From the cell containing the given text, extract its center point as (X, Y) coordinate. 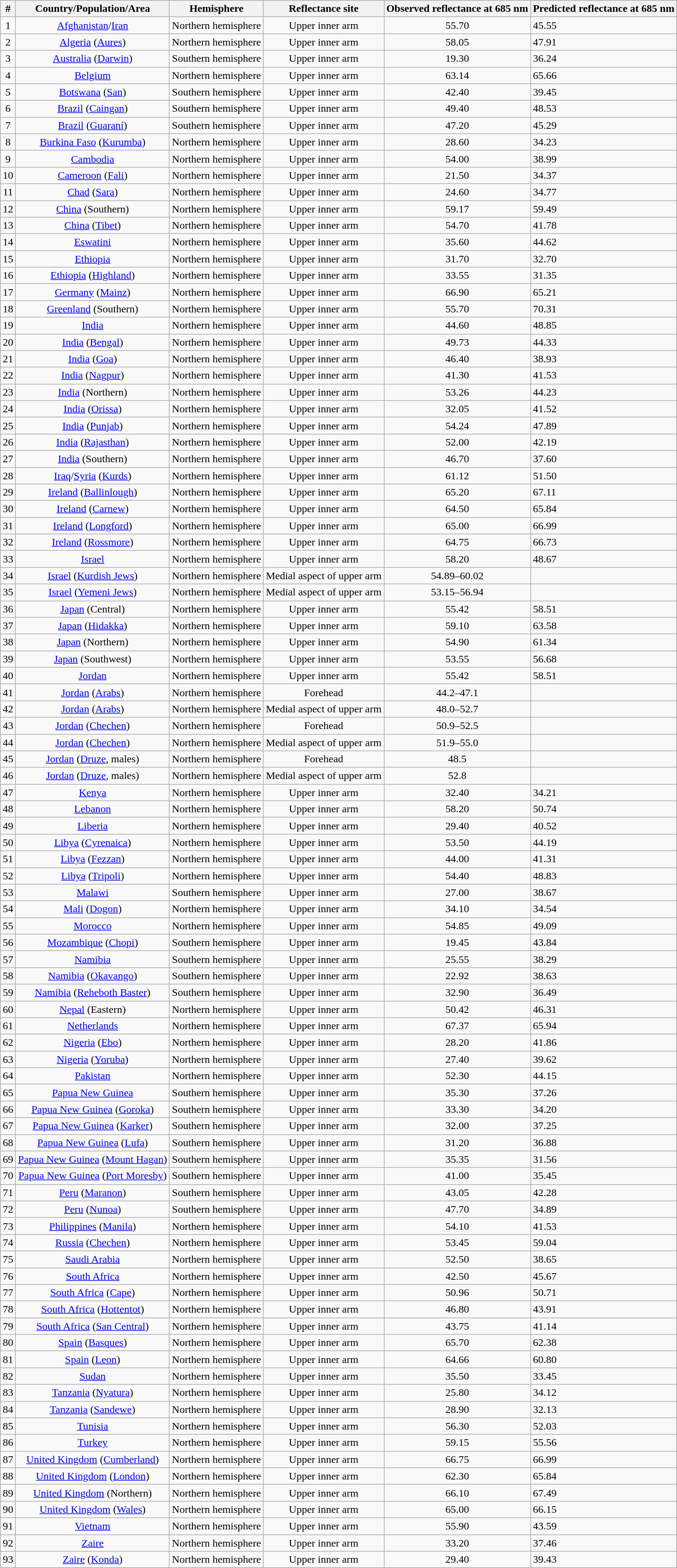
42 (8, 709)
Zaire (93, 1543)
25.80 (457, 1393)
52.00 (457, 442)
South Africa (93, 1276)
34.12 (604, 1393)
35.50 (457, 1376)
36.88 (604, 1143)
United Kingdom (Cumberland) (93, 1459)
Saudi Arabia (93, 1259)
Philippines (Manila) (93, 1226)
58.05 (457, 42)
Namibia (Okavango) (93, 976)
Papua New Guinea (93, 1093)
52.50 (457, 1259)
Botswana (San) (93, 92)
49.73 (457, 342)
34.89 (604, 1209)
36.24 (604, 59)
43.05 (457, 1193)
12 (8, 209)
38.29 (604, 959)
53.15–56.94 (457, 592)
Papua New Guinea (Mount Hagan) (93, 1159)
78 (8, 1310)
South Africa (San Central) (93, 1326)
Brazil (Caingan) (93, 109)
47 (8, 793)
48.53 (604, 109)
66.75 (457, 1459)
Papua New Guinea (Port Moresby) (93, 1176)
Nepal (Eastern) (93, 1009)
46.80 (457, 1310)
46 (8, 776)
Predicted reflectance at 685 nm (604, 9)
39.45 (604, 92)
32.00 (457, 1126)
Germany (Mainz) (93, 292)
73 (8, 1226)
28.20 (457, 1043)
Papua New Guinea (Goroka) (93, 1109)
India (Punjab) (93, 425)
15 (8, 259)
24 (8, 409)
34.21 (604, 793)
41.00 (457, 1176)
34.23 (604, 142)
63.14 (457, 75)
67.49 (604, 1493)
17 (8, 292)
43.59 (604, 1526)
9 (8, 159)
66.90 (457, 292)
44.00 (457, 859)
53 (8, 892)
75 (8, 1259)
10 (8, 175)
44.23 (604, 392)
59.49 (604, 209)
27 (8, 459)
42.40 (457, 92)
87 (8, 1459)
32.70 (604, 259)
Japan (Southwest) (93, 659)
22 (8, 375)
33 (8, 559)
39 (8, 659)
Algeria (Aures) (93, 42)
Namibia (93, 959)
India (Nagpur) (93, 375)
35.45 (604, 1176)
11 (8, 192)
Ethiopia (93, 259)
31.56 (604, 1159)
52 (8, 876)
8 (8, 142)
49.40 (457, 109)
Japan (Northern) (93, 642)
Sudan (93, 1376)
83 (8, 1393)
50.96 (457, 1293)
5 (8, 92)
34.37 (604, 175)
74 (8, 1242)
54.10 (457, 1226)
71 (8, 1193)
41 (8, 692)
Burkina Faso (Kurumba) (93, 142)
80 (8, 1343)
64.75 (457, 542)
53.55 (457, 659)
54.00 (457, 159)
90 (8, 1509)
63 (8, 1059)
93 (8, 1560)
61.34 (604, 642)
57 (8, 959)
Morocco (93, 926)
Australia (Darwin) (93, 59)
19.45 (457, 942)
86 (8, 1443)
48.85 (604, 326)
Japan (Hidakka) (93, 626)
32.40 (457, 793)
48.83 (604, 876)
88 (8, 1476)
62 (8, 1043)
51.50 (604, 475)
48.0–52.7 (457, 709)
Cambodia (93, 159)
65.20 (457, 492)
50.71 (604, 1293)
54.40 (457, 876)
45.67 (604, 1276)
72 (8, 1209)
25 (8, 425)
19 (8, 326)
Japan (Central) (93, 609)
3 (8, 59)
43.75 (457, 1326)
64 (8, 1076)
92 (8, 1543)
47.20 (457, 125)
50.42 (457, 1009)
82 (8, 1376)
69 (8, 1159)
United Kingdom (Wales) (93, 1509)
62.30 (457, 1476)
Spain (Leon) (93, 1359)
44 (8, 743)
33.45 (604, 1376)
Namibia (Reheboth Baster) (93, 992)
49 (8, 826)
35 (8, 592)
37.60 (604, 459)
38.65 (604, 1259)
50.9–52.5 (457, 726)
44.2–47.1 (457, 692)
Greenland (Southern) (93, 309)
16 (8, 276)
84 (8, 1409)
India (Goa) (93, 359)
79 (8, 1326)
Ethiopia (Highland) (93, 276)
35.30 (457, 1093)
30 (8, 509)
Israel (Yemeni Jews) (93, 592)
55.90 (457, 1526)
Tanzania (Nyatura) (93, 1393)
25.55 (457, 959)
52.03 (604, 1426)
66.10 (457, 1493)
18 (8, 309)
# (8, 9)
38.93 (604, 359)
85 (8, 1426)
Afghanistan/Iran (93, 25)
36.49 (604, 992)
51.9–55.0 (457, 743)
1 (8, 25)
13 (8, 226)
48.67 (604, 559)
31.20 (457, 1143)
54.70 (457, 226)
43 (8, 726)
Mali (Dogon) (93, 909)
Libya (Fezzan) (93, 859)
28.60 (457, 142)
54 (8, 909)
Russia (Chechen) (93, 1242)
32.13 (604, 1409)
38.63 (604, 976)
61.12 (457, 475)
Liberia (93, 826)
38.99 (604, 159)
Hemisphere (216, 9)
33.55 (457, 276)
60.80 (604, 1359)
Ireland (Rossmore) (93, 542)
Papua New Guinea (Lufa) (93, 1143)
Ireland (Ballinlough) (93, 492)
24.60 (457, 192)
44.15 (604, 1076)
47.89 (604, 425)
91 (8, 1526)
32.05 (457, 409)
34.54 (604, 909)
27.00 (457, 892)
31.35 (604, 276)
58 (8, 976)
45.29 (604, 125)
Israel (Kurdish Jews) (93, 576)
45.55 (604, 25)
54.90 (457, 642)
70.31 (604, 309)
35.35 (457, 1159)
22.92 (457, 976)
Vietnam (93, 1526)
Papua New Guinea (Karker) (93, 1126)
Pakistan (93, 1076)
India (Orissa) (93, 409)
67.11 (604, 492)
India (Bengal) (93, 342)
70 (8, 1176)
37.26 (604, 1093)
47.70 (457, 1209)
Tunisia (93, 1426)
7 (8, 125)
66 (8, 1109)
53.45 (457, 1242)
53.26 (457, 392)
19.30 (457, 59)
62.38 (604, 1343)
41.31 (604, 859)
65.94 (604, 1026)
Ireland (Carnew) (93, 509)
67 (8, 1126)
61 (8, 1026)
40.52 (604, 826)
48 (8, 809)
54.24 (457, 425)
48.5 (457, 759)
21 (8, 359)
47.91 (604, 42)
China (Southern) (93, 209)
89 (8, 1493)
4 (8, 75)
44.60 (457, 326)
Belgium (93, 75)
32.90 (457, 992)
Mozambique (Chopi) (93, 942)
34.20 (604, 1109)
53.50 (457, 842)
Turkey (93, 1443)
56.30 (457, 1426)
Ireland (Longford) (93, 526)
66.15 (604, 1509)
20 (8, 342)
Kenya (93, 793)
33.30 (457, 1109)
26 (8, 442)
51 (8, 859)
65.66 (604, 75)
56.68 (604, 659)
Country/Population/Area (93, 9)
59.04 (604, 1242)
Observed reflectance at 685 nm (457, 9)
59.10 (457, 626)
65 (8, 1093)
35.60 (457, 242)
44.33 (604, 342)
6 (8, 109)
Israel (93, 559)
China (Tibet) (93, 226)
India (Southern) (93, 459)
46.70 (457, 459)
14 (8, 242)
28 (8, 475)
India (Northern) (93, 392)
38.67 (604, 892)
South Africa (Cape) (93, 1293)
64.50 (457, 509)
50.74 (604, 809)
59.15 (457, 1443)
Jordan (93, 676)
34.10 (457, 909)
2 (8, 42)
Malawi (93, 892)
56 (8, 942)
65.21 (604, 292)
39.62 (604, 1059)
67.37 (457, 1026)
Nigeria (Yoruba) (93, 1059)
Peru (Maranon) (93, 1193)
31.70 (457, 259)
Spain (Basques) (93, 1343)
India (Rajasthan) (93, 442)
Chad (Sara) (93, 192)
81 (8, 1359)
40 (8, 676)
45 (8, 759)
66.73 (604, 542)
39.43 (604, 1560)
27.40 (457, 1059)
64.66 (457, 1359)
Tanzania (Sandewe) (93, 1409)
Zaire (Konda) (93, 1560)
Iraq/Syria (Kurds) (93, 475)
41.86 (604, 1043)
41.14 (604, 1326)
42.50 (457, 1276)
76 (8, 1276)
Libya (Cyrenaica) (93, 842)
46.40 (457, 359)
Eswatini (93, 242)
46.31 (604, 1009)
37.25 (604, 1126)
United Kingdom (Northern) (93, 1493)
South Africa (Hottentot) (93, 1310)
21.50 (457, 175)
59.17 (457, 209)
33.20 (457, 1543)
63.58 (604, 626)
44.62 (604, 242)
31 (8, 526)
37.46 (604, 1543)
41.52 (604, 409)
Lebanon (93, 809)
Libya (Tripoli) (93, 876)
52.8 (457, 776)
43.91 (604, 1310)
42.28 (604, 1193)
59 (8, 992)
41.30 (457, 375)
Brazil (Guaraní) (93, 125)
India (93, 326)
55.56 (604, 1443)
29 (8, 492)
65.70 (457, 1343)
Reflectance site (323, 9)
54.85 (457, 926)
Nigeria (Ebo) (93, 1043)
23 (8, 392)
42.19 (604, 442)
34.77 (604, 192)
United Kingdom (London) (93, 1476)
36 (8, 609)
41.78 (604, 226)
Netherlands (93, 1026)
68 (8, 1143)
49.09 (604, 926)
44.19 (604, 842)
Cameroon (Fali) (93, 175)
77 (8, 1293)
54.89–60.02 (457, 576)
Peru (Nunoa) (93, 1209)
28.90 (457, 1409)
34 (8, 576)
52.30 (457, 1076)
60 (8, 1009)
37 (8, 626)
43.84 (604, 942)
55 (8, 926)
50 (8, 842)
32 (8, 542)
38 (8, 642)
